Return (x, y) of the center of cell containing provided text 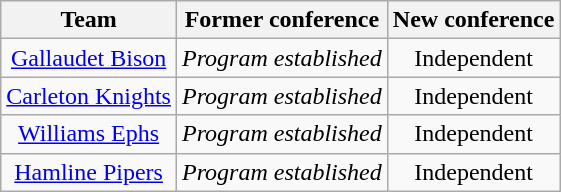
Gallaudet Bison (89, 58)
Hamline Pipers (89, 172)
Former conference (282, 20)
Carleton Knights (89, 96)
Williams Ephs (89, 134)
Team (89, 20)
New conference (474, 20)
